Extract the [x, y] coordinate from the center of the cell holding the provided text.  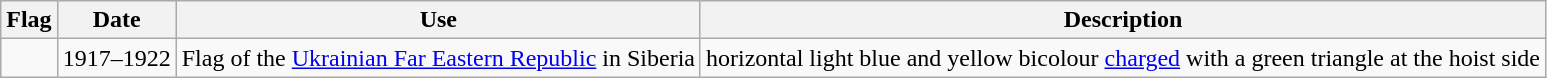
Use [438, 20]
horizontal light blue and yellow bicolour charged with a green triangle at the hoist side [1122, 58]
1917–1922 [116, 58]
Description [1122, 20]
Flag of the Ukrainian Far Eastern Republic in Siberia [438, 58]
Flag [29, 20]
Date [116, 20]
